Extract the [x, y] coordinate from the center of the cell holding the provided text.  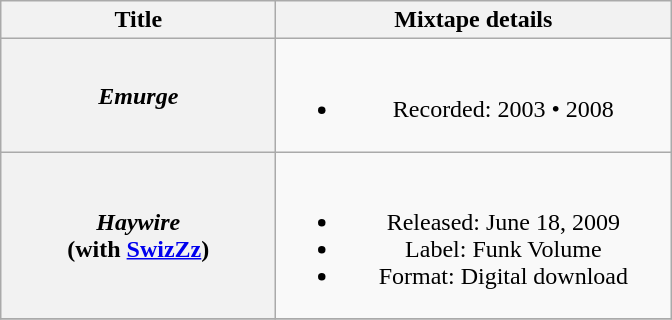
Mixtape details [474, 20]
Emurge [138, 96]
Released: June 18, 2009Label: Funk VolumeFormat: Digital download [474, 236]
Haywire(with SwizZz) [138, 236]
Recorded: 2003 • 2008 [474, 96]
Title [138, 20]
